Identify which cell holds the provided text, then report its (X, Y) central coordinate. 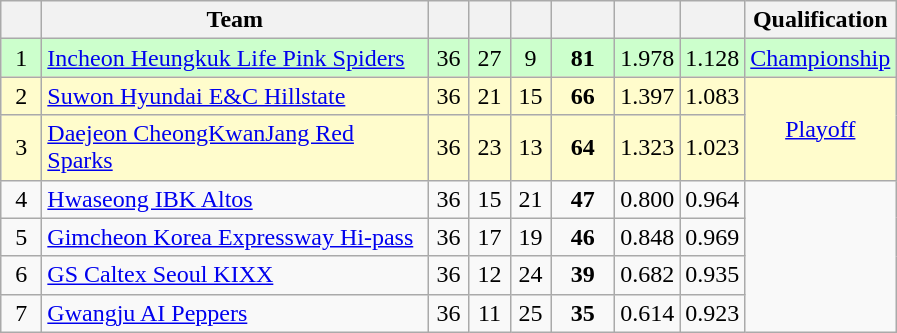
Gwangju AI Peppers (235, 313)
1.323 (648, 148)
47 (583, 199)
25 (530, 313)
13 (530, 148)
Championship (820, 58)
3 (22, 148)
46 (583, 237)
1.023 (712, 148)
17 (490, 237)
Gimcheon Korea Expressway Hi-pass (235, 237)
1.128 (712, 58)
35 (583, 313)
7 (22, 313)
Playoff (820, 128)
0.800 (648, 199)
66 (583, 96)
39 (583, 275)
0.935 (712, 275)
6 (22, 275)
1.083 (712, 96)
Suwon Hyundai E&C Hillstate (235, 96)
GS Caltex Seoul KIXX (235, 275)
27 (490, 58)
4 (22, 199)
81 (583, 58)
0.923 (712, 313)
24 (530, 275)
Incheon Heungkuk Life Pink Spiders (235, 58)
1.978 (648, 58)
19 (530, 237)
9 (530, 58)
0.682 (648, 275)
64 (583, 148)
11 (490, 313)
23 (490, 148)
0.614 (648, 313)
12 (490, 275)
1.397 (648, 96)
1 (22, 58)
0.964 (712, 199)
5 (22, 237)
Hwaseong IBK Altos (235, 199)
Qualification (820, 20)
0.969 (712, 237)
2 (22, 96)
Daejeon CheongKwanJang Red Sparks (235, 148)
0.848 (648, 237)
Team (235, 20)
